Determine the [X, Y] coordinate at the center of the cell enclosing the given text.  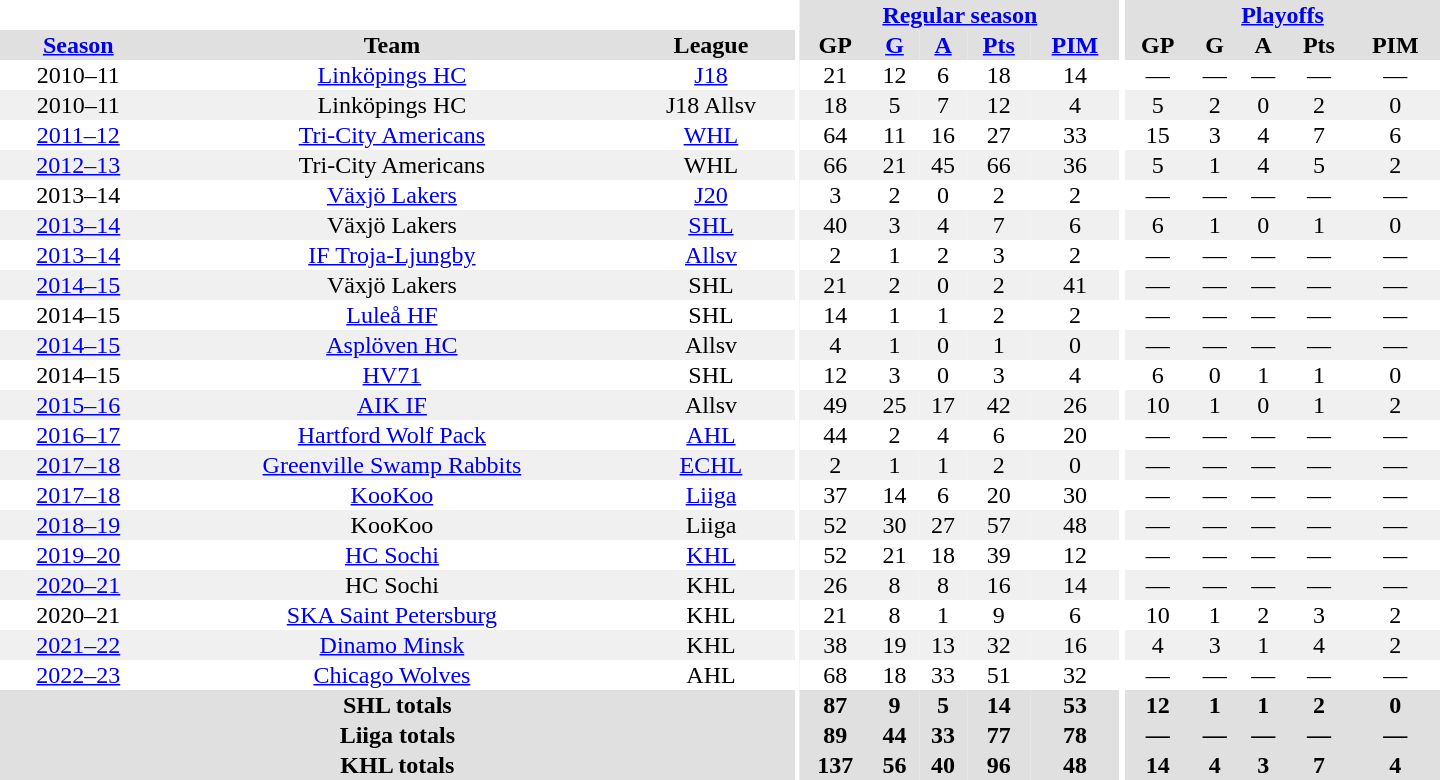
Playoffs [1282, 15]
Luleå HF [392, 315]
Liiga totals [398, 735]
38 [835, 645]
68 [835, 675]
Season [78, 45]
25 [894, 405]
2011–12 [78, 135]
Dinamo Minsk [392, 645]
77 [998, 735]
SKA Saint Petersburg [392, 615]
Team [392, 45]
KHL totals [398, 765]
2019–20 [78, 555]
11 [894, 135]
AIK IF [392, 405]
2022–23 [78, 675]
37 [835, 495]
49 [835, 405]
19 [894, 645]
89 [835, 735]
J18 [710, 75]
87 [835, 705]
League [710, 45]
45 [944, 165]
SHL totals [398, 705]
IF Troja-Ljungby [392, 255]
56 [894, 765]
53 [1074, 705]
ECHL [710, 465]
Regular season [960, 15]
39 [998, 555]
57 [998, 525]
2015–16 [78, 405]
Chicago Wolves [392, 675]
36 [1074, 165]
137 [835, 765]
Greenville Swamp Rabbits [392, 465]
96 [998, 765]
64 [835, 135]
HV71 [392, 375]
2021–22 [78, 645]
2016–17 [78, 435]
15 [1158, 135]
J18 Allsv [710, 105]
Asplöven HC [392, 345]
17 [944, 405]
Hartford Wolf Pack [392, 435]
42 [998, 405]
13 [944, 645]
51 [998, 675]
78 [1074, 735]
41 [1074, 285]
J20 [710, 195]
2018–19 [78, 525]
2012–13 [78, 165]
